Provide the [x, y] coordinate of the cell's center where the given text is located.  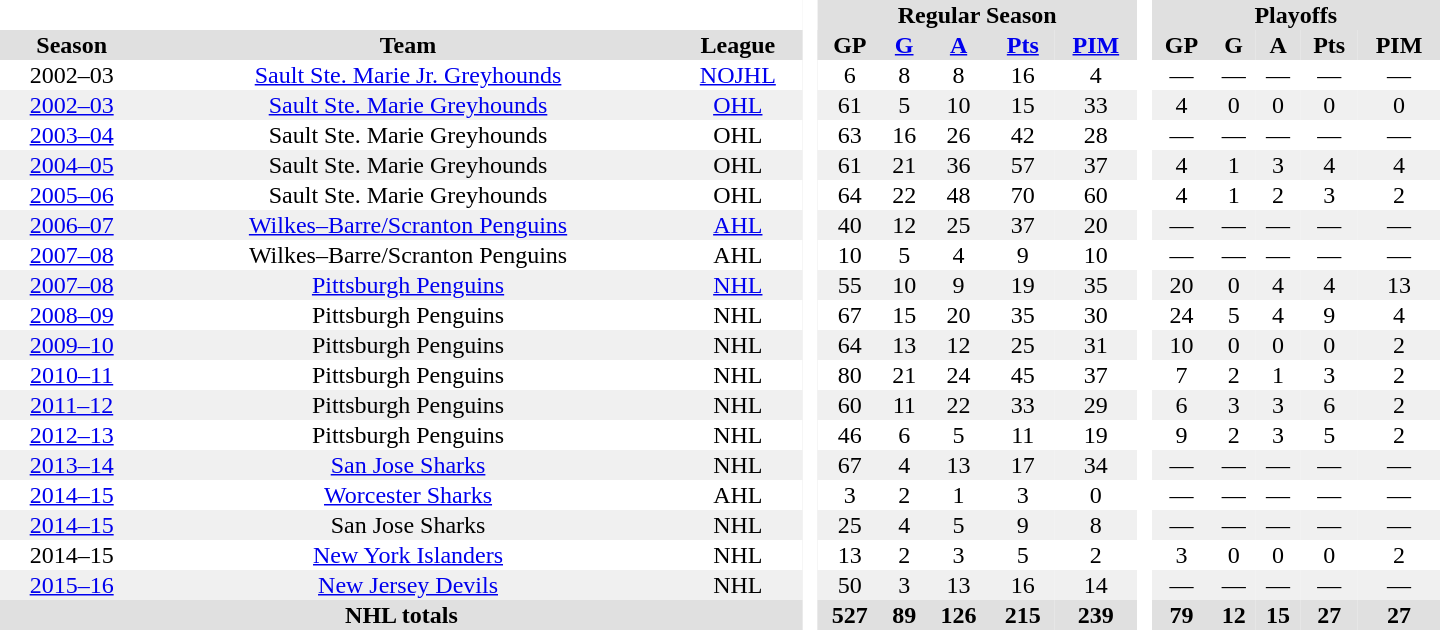
2015–16 [72, 585]
Team [408, 45]
55 [850, 285]
7 [1182, 375]
28 [1096, 135]
26 [958, 135]
2003–04 [72, 135]
2013–14 [72, 465]
2010–11 [72, 375]
2005–06 [72, 195]
Sault Ste. Marie Jr. Greyhounds [408, 75]
30 [1096, 315]
89 [904, 615]
2004–05 [72, 165]
17 [1023, 465]
45 [1023, 375]
527 [850, 615]
Season [72, 45]
Playoffs [1296, 15]
Regular Season [978, 15]
29 [1096, 405]
126 [958, 615]
NHL totals [402, 615]
NOJHL [738, 75]
239 [1096, 615]
2012–13 [72, 435]
14 [1096, 585]
31 [1096, 345]
70 [1023, 195]
48 [958, 195]
63 [850, 135]
2006–07 [72, 225]
Worcester Sharks [408, 495]
League [738, 45]
40 [850, 225]
50 [850, 585]
34 [1096, 465]
2011–12 [72, 405]
2009–10 [72, 345]
79 [1182, 615]
New York Islanders [408, 555]
42 [1023, 135]
57 [1023, 165]
215 [1023, 615]
80 [850, 375]
46 [850, 435]
New Jersey Devils [408, 585]
36 [958, 165]
2008–09 [72, 315]
